Pinpoint the cell where the given text exists, returning its (X, Y) midpoint coordinate. 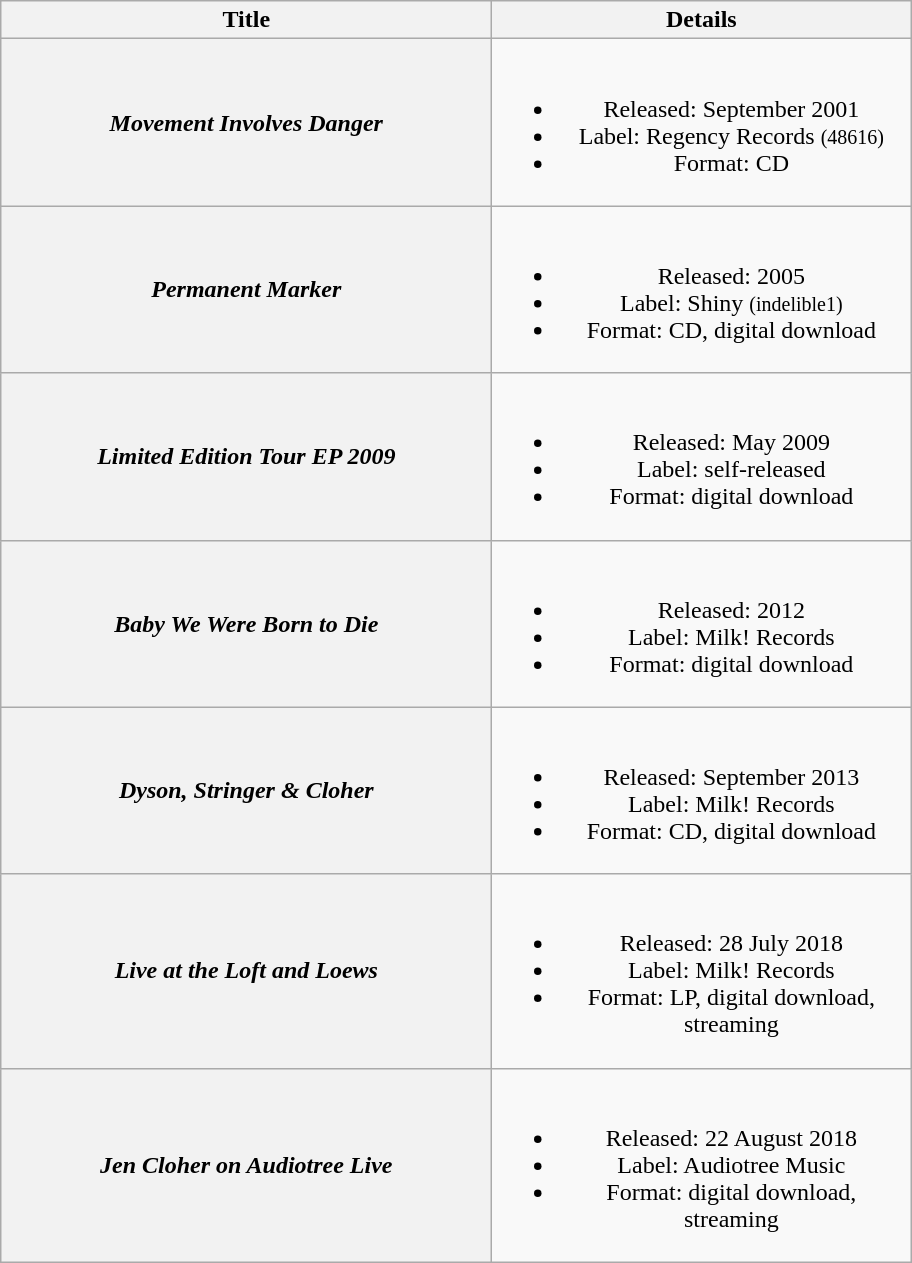
Live at the Loft and Loews (246, 971)
Movement Involves Danger (246, 122)
Baby We Were Born to Die (246, 624)
Title (246, 20)
Dyson, Stringer & Cloher (246, 790)
Jen Cloher on Audiotree Live (246, 1165)
Released: 22 August 2018Label: Audiotree MusicFormat: digital download, streaming (702, 1165)
Released: September 2001Label: Regency Records (48616)Format: CD (702, 122)
Released: 28 July 2018Label: Milk! RecordsFormat: LP, digital download, streaming (702, 971)
Permanent Marker (246, 290)
Released: September 2013Label: Milk! RecordsFormat: CD, digital download (702, 790)
Released: 2005Label: Shiny (indelible1)Format: CD, digital download (702, 290)
Released: May 2009Label: self-releasedFormat: digital download (702, 456)
Limited Edition Tour EP 2009 (246, 456)
Released: 2012Label: Milk! RecordsFormat: digital download (702, 624)
Details (702, 20)
